Find where the given text appears and provide that cell's center as [X, Y] coordinate. 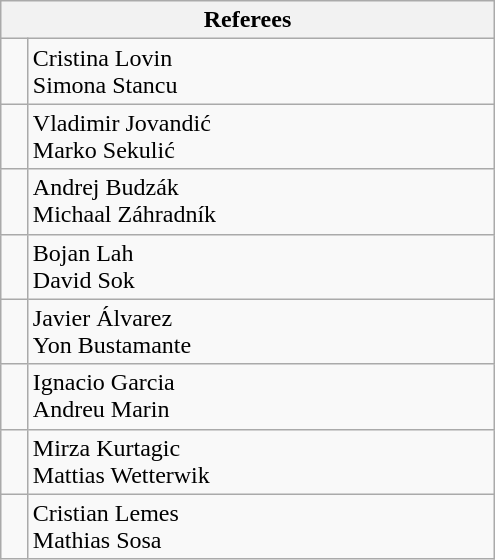
Referees [248, 20]
Cristian LemesMathias Sosa [260, 526]
Vladimir JovandićMarko Sekulić [260, 136]
Bojan LahDavid Sok [260, 266]
Ignacio GarciaAndreu Marin [260, 396]
Cristina LovinSimona Stancu [260, 72]
Javier ÁlvarezYon Bustamante [260, 332]
Mirza KurtagicMattias Wetterwik [260, 462]
Andrej BudzákMichaal Záhradník [260, 202]
